Extract the [X, Y] coordinate from the center of the cell holding the provided text.  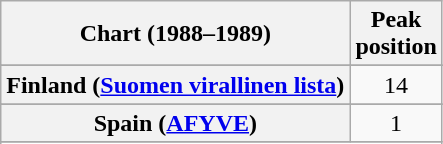
14 [396, 85]
Finland (Suomen virallinen lista) [176, 85]
1 [396, 123]
Peakposition [396, 34]
Chart (1988–1989) [176, 34]
Spain (AFYVE) [176, 123]
